Pinpoint the cell where the given text exists, returning its [X, Y] midpoint coordinate. 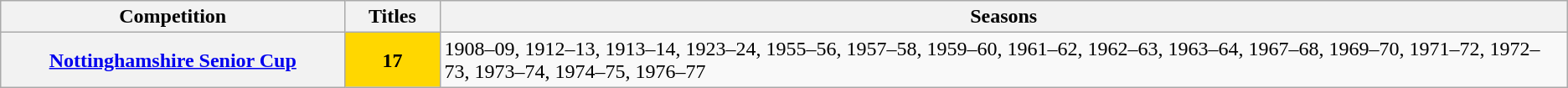
Titles [392, 17]
Nottinghamshire Senior Cup [173, 60]
Competition [173, 17]
Seasons [1003, 17]
17 [392, 60]
